For the text-containing cell, return its midpoint in [X, Y] coordinate format. 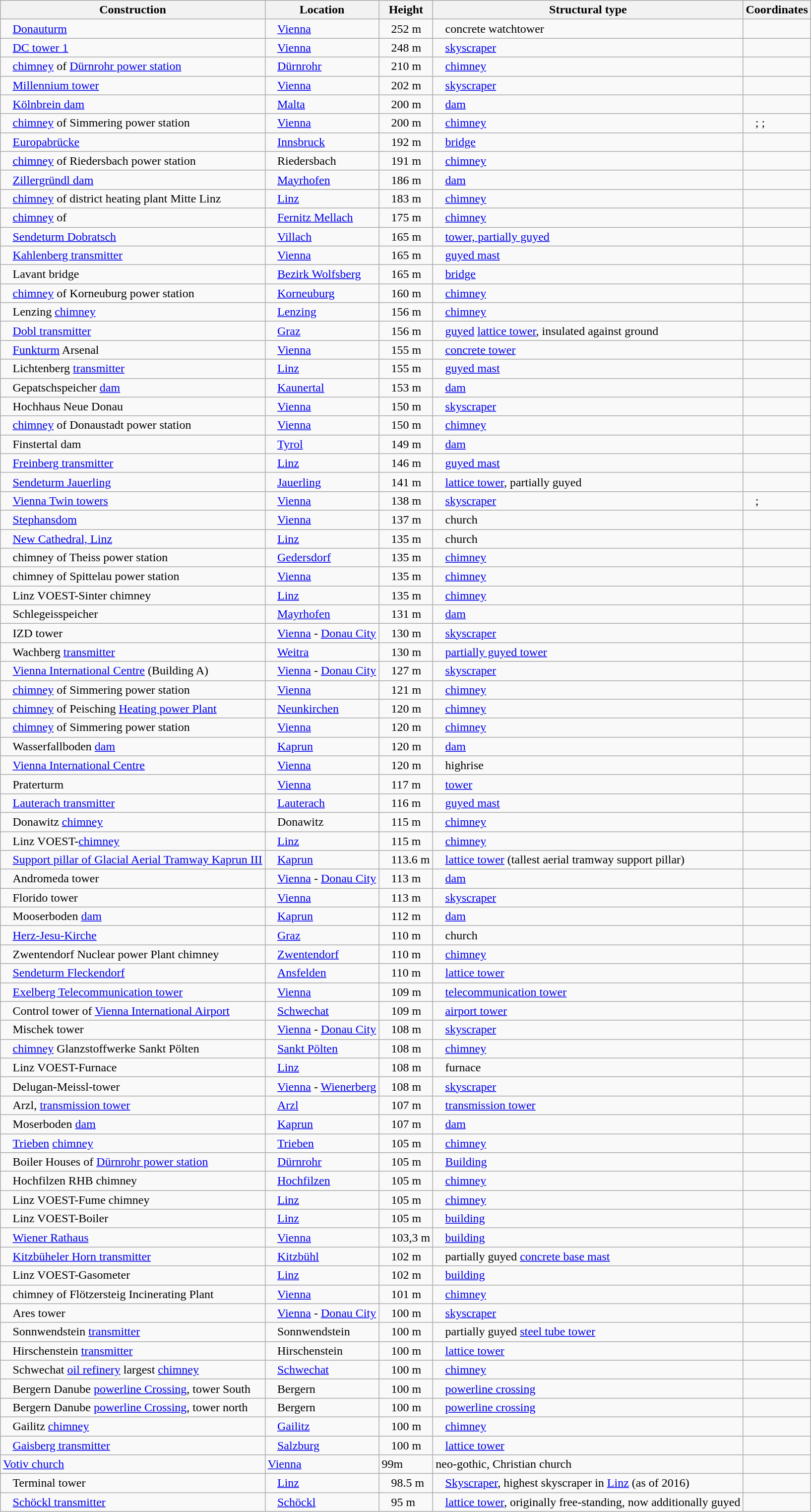
Linz VOEST-Furnace [133, 1067]
Control tower of Vienna International Airport [133, 1011]
Vienna International Centre [133, 765]
lattice tower (tallest aerial tramway support pillar) [588, 860]
Donawitz [322, 822]
Linz VOEST-Boiler [133, 1219]
Votiv church [133, 1464]
Hochhaus Neue Donau [133, 406]
Hochfilzen [322, 1181]
Jauerling [322, 482]
Weitra [322, 652]
IZD tower [133, 633]
Linz VOEST-Fume chimney [133, 1200]
chimney of Flötzersteig Incinerating Plant [133, 1294]
Funkturm Arsenal [133, 350]
Villach [322, 237]
Riedersbach [322, 161]
Fernitz Mellach [322, 217]
chimney of [133, 217]
141 m [406, 482]
103,3 m [406, 1238]
Mooserboden dam [133, 917]
Freinberg transmitter [133, 463]
99m [406, 1464]
Schöckl [322, 1502]
Structural type [588, 10]
202 m [406, 85]
Vienna International Centre (Building A) [133, 671]
Sonnwendstein [322, 1332]
Bergern Danube powerline Crossing, tower South [133, 1388]
101 m [406, 1294]
furnace [588, 1067]
Lauterach transmitter [133, 803]
Moserboden dam [133, 1124]
Ansfelden [322, 973]
Praterturm [133, 784]
186 m [406, 180]
Sendeturm Jauerling [133, 482]
Tyrol [322, 444]
Millennium tower [133, 85]
191 m [406, 161]
Height [406, 10]
127 m [406, 671]
Kölnbrein dam [133, 104]
Arzl [322, 1105]
Linz VOEST-Sinter chimney [133, 595]
partially guyed concrete base mast [588, 1256]
Lavant bridge [133, 274]
transmission tower [588, 1105]
lattice tower, partially guyed [588, 482]
; [777, 501]
Innsbruck [322, 142]
Linz VOEST-Gasometer [133, 1275]
Vienna Twin towers [133, 501]
partially guyed tower [588, 652]
113.6 m [406, 860]
Malta [322, 104]
tower [588, 784]
neo-gothic, Christian church [588, 1464]
Ares tower [133, 1313]
Korneuburg [322, 293]
Lenzing chimney [133, 312]
Zwentendorf Nuclear power Plant chimney [133, 954]
lattice tower, originally free-standing, now additionally guyed [588, 1502]
Delugan-Meissl-tower [133, 1086]
Finstertal dam [133, 444]
Hochfilzen RHB chimney [133, 1181]
98.5 m [406, 1483]
138 m [406, 501]
Vienna - Wienerberg [322, 1086]
Zwentendorf [322, 954]
Schlegeisspeicher [133, 614]
chimney of Riedersbach power station [133, 161]
116 m [406, 803]
Sendeturm Dobratsch [133, 237]
telecommunication tower [588, 992]
248 m [406, 48]
chimney of Theiss power station [133, 558]
Gaisberg transmitter [133, 1446]
146 m [406, 463]
highrise [588, 765]
Lichtenberg transmitter [133, 369]
Andromeda tower [133, 879]
153 m [406, 388]
Salzburg [322, 1446]
Donawitz chimney [133, 822]
95 m [406, 1502]
Mischek tower [133, 1030]
121 m [406, 690]
chimney Glanzstoffwerke Sankt Pölten [133, 1049]
Zillergründl dam [133, 180]
concrete tower [588, 350]
Wiener Rathaus [133, 1238]
chimney of Peisching Heating power Plant [133, 709]
chimney of Spittelau power station [133, 577]
Sankt Pölten [322, 1049]
Gedersdorf [322, 558]
183 m [406, 198]
175 m [406, 217]
New Cathedral, Linz [133, 538]
Trieben chimney [133, 1143]
149 m [406, 444]
Neunkirchen [322, 709]
tower, partially guyed [588, 237]
Kaunertal [322, 388]
Skyscraper, highest skyscraper in Linz (as of 2016) [588, 1483]
131 m [406, 614]
Building [588, 1162]
Schwechat oil refinery largest chimney [133, 1370]
Exelberg Telecommunication tower [133, 992]
Donauturm [133, 29]
Kahlenberg transmitter [133, 256]
Wasserfallboden dam [133, 746]
partially guyed steel tube tower [588, 1332]
Boiler Houses of Dürnrohr power station [133, 1162]
Location [322, 10]
concrete watchtower [588, 29]
210 m [406, 66]
192 m [406, 142]
Support pillar of Glacial Aerial Tramway Kaprun III [133, 860]
Lauterach [322, 803]
chimney of district heating plant Mitte Linz [133, 198]
137 m [406, 520]
guyed lattice tower, insulated against ground [588, 331]
Wachberg transmitter [133, 652]
Sonnwendstein transmitter [133, 1332]
Arzl, transmission tower [133, 1105]
Stephansdom [133, 520]
Terminal tower [133, 1483]
Gepatschspeicher dam [133, 388]
Kitzbüheler Horn transmitter [133, 1256]
chimney of Donaustadt power station [133, 425]
112 m [406, 917]
Gailitz chimney [133, 1426]
DC tower 1 [133, 48]
Dobl transmitter [133, 331]
Kitzbühl [322, 1256]
Construction [133, 10]
Sendeturm Fleckendorf [133, 973]
Bergern Danube powerline Crossing, tower north [133, 1407]
160 m [406, 293]
Florido tower [133, 898]
Hirschenstein transmitter [133, 1351]
Coordinates [777, 10]
chimney of Korneuburg power station [133, 293]
Herz-Jesu-Kirche [133, 935]
252 m [406, 29]
Linz VOEST-chimney [133, 841]
chimney of Dürnrohr power station [133, 66]
Hirschenstein [322, 1351]
Lenzing [322, 312]
; ; [777, 123]
Trieben [322, 1143]
117 m [406, 784]
Gailitz [322, 1426]
Schöckl transmitter [133, 1502]
Europabrücke [133, 142]
Bezirk Wolfsberg [322, 274]
airport tower [588, 1011]
